Scan for the cell matching the given text and deliver its (x, y) coordinate at center. 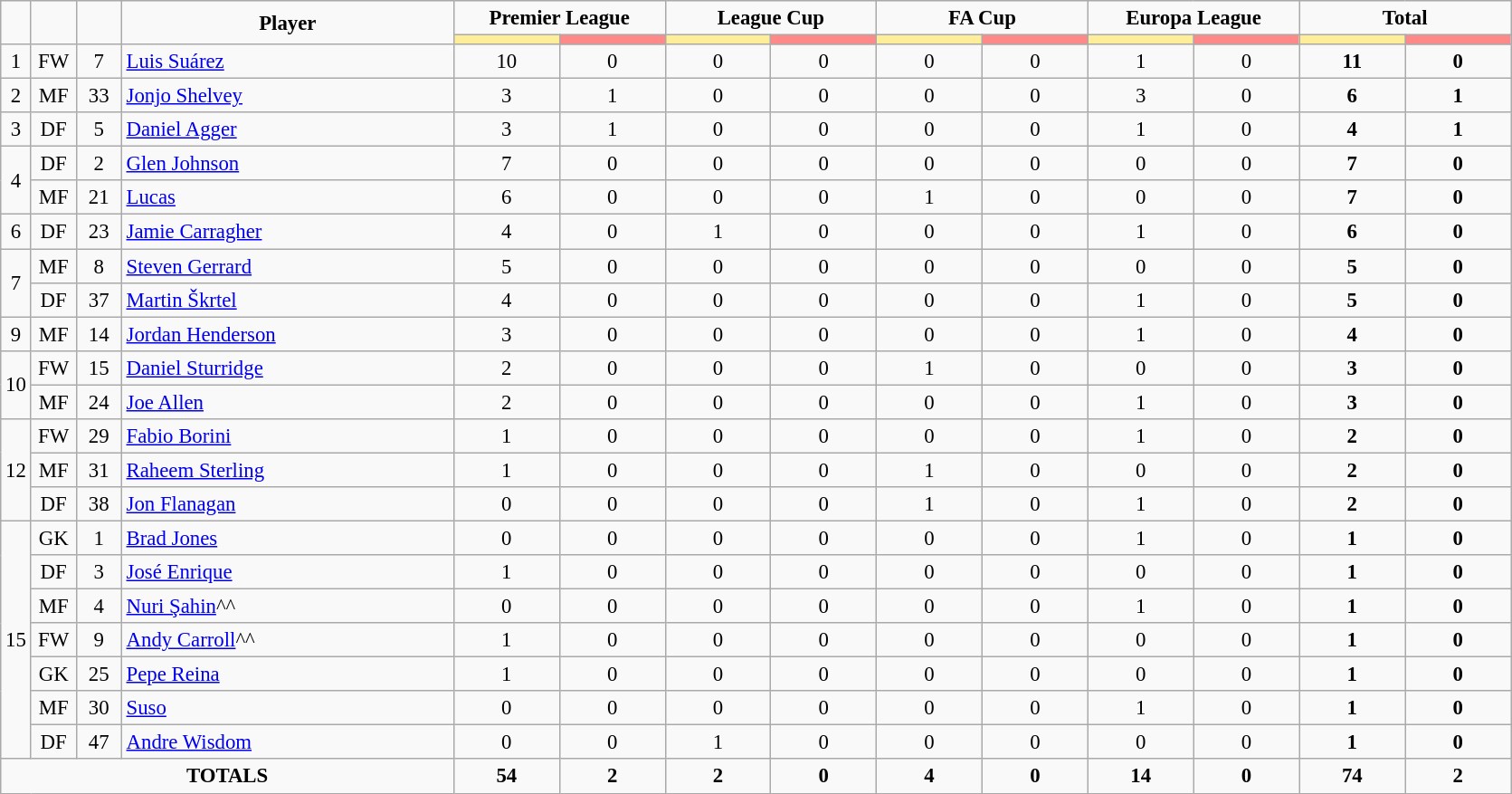
24 (99, 402)
Jamie Carragher (288, 232)
Pepe Reina (288, 674)
Daniel Sturridge (288, 368)
Lucas (288, 198)
30 (99, 708)
11 (1352, 62)
Raheem Sterling (288, 470)
25 (99, 674)
José Enrique (288, 572)
Jonjo Shelvey (288, 96)
12 (16, 471)
38 (99, 504)
29 (99, 436)
8 (99, 266)
33 (99, 96)
21 (99, 198)
23 (99, 232)
Player (288, 23)
Total (1405, 18)
Steven Gerrard (288, 266)
Premier League (559, 18)
League Cup (771, 18)
Jordan Henderson (288, 334)
31 (99, 470)
Suso (288, 708)
Europa League (1193, 18)
TOTALS (228, 777)
37 (99, 300)
Daniel Agger (288, 129)
Martin Škrtel (288, 300)
54 (507, 777)
Fabio Borini (288, 436)
FA Cup (983, 18)
Glen Johnson (288, 164)
Luis Suárez (288, 62)
Andre Wisdom (288, 742)
Jon Flanagan (288, 504)
Joe Allen (288, 402)
47 (99, 742)
Brad Jones (288, 538)
Nuri Şahin^^ (288, 607)
74 (1352, 777)
Andy Carroll^^ (288, 640)
